Locate the cell with the specified text and output its (x, y) center coordinate. 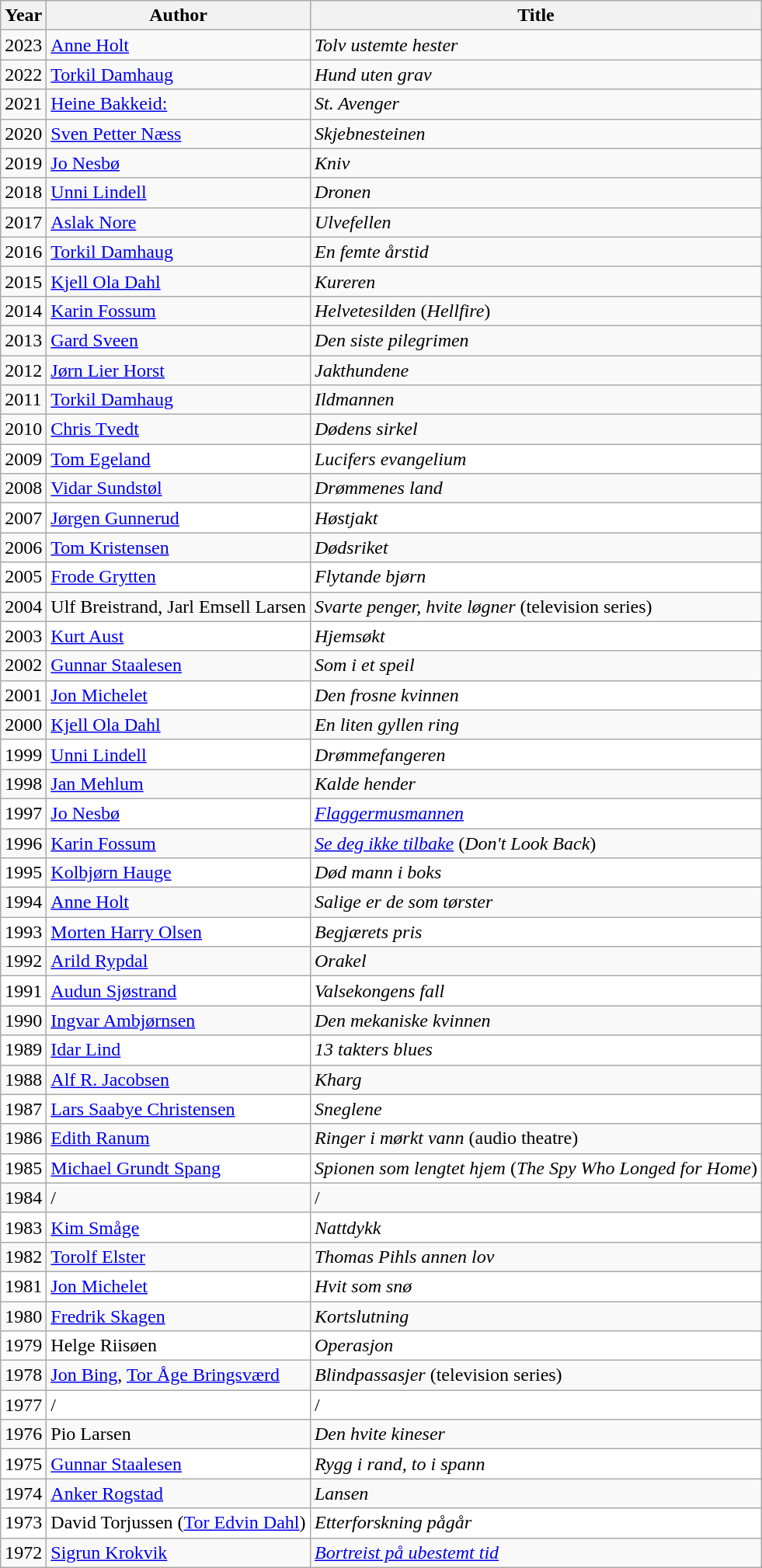
1992 (23, 961)
St. Avenger (536, 104)
2002 (23, 666)
Jakthundene (536, 370)
Dødens sirkel (536, 429)
2005 (23, 577)
Michael Grundt Spang (179, 1168)
Alf R. Jacobsen (179, 1080)
Arild Rypdal (179, 961)
2009 (23, 459)
1980 (23, 1316)
Jørn Lier Horst (179, 370)
1982 (23, 1257)
Den mekaniske kvinnen (536, 1020)
2008 (23, 488)
2010 (23, 429)
Blindpassasjer (television series) (536, 1375)
Morten Harry Olsen (179, 932)
Kim Småge (179, 1227)
Tolv ustemte hester (536, 45)
1999 (23, 754)
2022 (23, 75)
Jan Mehlum (179, 784)
1976 (23, 1434)
2018 (23, 193)
Gard Sveen (179, 340)
1981 (23, 1286)
Rygg i rand, to i spann (536, 1464)
Title (536, 16)
1977 (23, 1405)
Bortreist på ubestemt tid (536, 1552)
Helge Riisøen (179, 1346)
1972 (23, 1552)
Ulf Breistrand, Jarl Emsell Larsen (179, 607)
Year (23, 16)
1974 (23, 1493)
2003 (23, 636)
2007 (23, 518)
2004 (23, 607)
2019 (23, 163)
Dronen (536, 193)
Chris Tvedt (179, 429)
Kalde hender (536, 784)
Den frosne kvinnen (536, 695)
1986 (23, 1139)
Jon Bing, Tor Åge Bringsværd (179, 1375)
2011 (23, 400)
Som i et speil (536, 666)
Begjærets pris (536, 932)
Fredrik Skagen (179, 1316)
En femte årstid (536, 252)
Valsekongens fall (536, 991)
2017 (23, 222)
1984 (23, 1198)
Lucifers evangelium (536, 459)
Den hvite kineser (536, 1434)
Dødsriket (536, 548)
Sneglene (536, 1109)
2001 (23, 695)
Lansen (536, 1493)
2012 (23, 370)
Edith Ranum (179, 1139)
1975 (23, 1464)
Den siste pilegrimen (536, 340)
2014 (23, 311)
Drømmefangeren (536, 754)
Pio Larsen (179, 1434)
Ildmannen (536, 400)
Se deg ikke tilbake (Don't Look Back) (536, 843)
Drømmenes land (536, 488)
Operasjon (536, 1346)
1987 (23, 1109)
1989 (23, 1050)
Ingvar Ambjørnsen (179, 1020)
13 takters blues (536, 1050)
Hvit som snø (536, 1286)
Høstjakt (536, 518)
Aslak Nore (179, 222)
Thomas Pihls annen lov (536, 1257)
Svarte penger, hvite løgner (television series) (536, 607)
Skjebnesteinen (536, 134)
1994 (23, 902)
Kureren (536, 281)
2015 (23, 281)
2023 (23, 45)
1996 (23, 843)
Salige er de som tørster (536, 902)
Heine Bakkeid: (179, 104)
Etterforskning pågår (536, 1523)
1998 (23, 784)
Tom Kristensen (179, 548)
Ulvefellen (536, 222)
2013 (23, 340)
Vidar Sundstøl (179, 488)
Nattdykk (536, 1227)
Idar Lind (179, 1050)
2016 (23, 252)
Orakel (536, 961)
1997 (23, 813)
Torolf Elster (179, 1257)
1993 (23, 932)
1983 (23, 1227)
2006 (23, 548)
1990 (23, 1020)
1973 (23, 1523)
1979 (23, 1346)
Sigrun Krokvik (179, 1552)
1988 (23, 1080)
2000 (23, 725)
Hjemsøkt (536, 636)
1985 (23, 1168)
Hund uten grav (536, 75)
Helvetesilden (Hellfire) (536, 311)
Kniv (536, 163)
1991 (23, 991)
Author (179, 16)
David Torjussen (Tor Edvin Dahl) (179, 1523)
Kortslutning (536, 1316)
En liten gyllen ring (536, 725)
Flaggermusmannen (536, 813)
Lars Saabye Christensen (179, 1109)
Tom Egeland (179, 459)
Jørgen Gunnerud (179, 518)
2021 (23, 104)
Ringer i mørkt vann (audio theatre) (536, 1139)
1978 (23, 1375)
Anker Rogstad (179, 1493)
Spionen som lengtet hjem (The Spy Who Longed for Home) (536, 1168)
1995 (23, 873)
Frode Grytten (179, 577)
Kolbjørn Hauge (179, 873)
Død mann i boks (536, 873)
Sven Petter Næss (179, 134)
Kharg (536, 1080)
Kurt Aust (179, 636)
Audun Sjøstrand (179, 991)
Flytande bjørn (536, 577)
2020 (23, 134)
